Pinpoint the cell where the given text exists, returning its (x, y) midpoint coordinate. 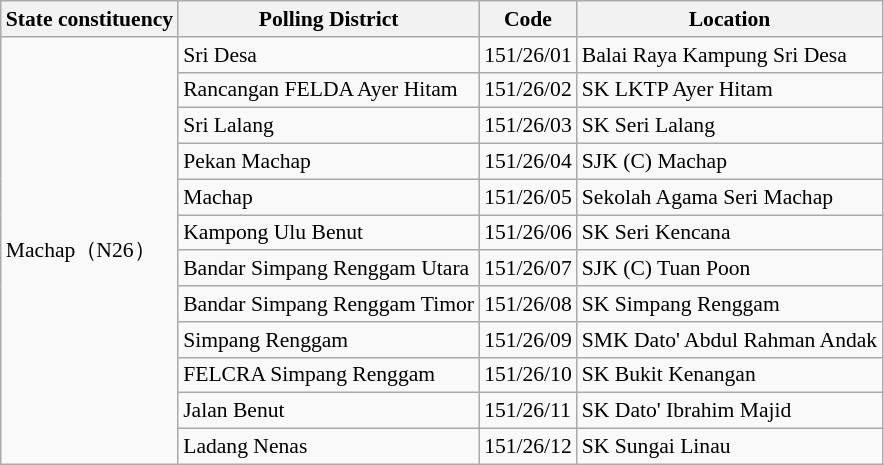
Location (730, 19)
151/26/05 (528, 197)
SJK (C) Machap (730, 162)
Bandar Simpang Renggam Timor (328, 304)
151/26/04 (528, 162)
151/26/11 (528, 411)
151/26/07 (528, 269)
Sekolah Agama Seri Machap (730, 197)
SK LKTP Ayer Hitam (730, 90)
151/26/10 (528, 375)
SK Seri Lalang (730, 126)
Balai Raya Kampung Sri Desa (730, 55)
SK Sungai Linau (730, 447)
Polling District (328, 19)
151/26/08 (528, 304)
Sri Desa (328, 55)
151/26/02 (528, 90)
FELCRA Simpang Renggam (328, 375)
151/26/01 (528, 55)
Rancangan FELDA Ayer Hitam (328, 90)
151/26/12 (528, 447)
SK Bukit Kenangan (730, 375)
SK Dato' Ibrahim Majid (730, 411)
SK Seri Kencana (730, 233)
Machap（N26） (90, 251)
Machap (328, 197)
Ladang Nenas (328, 447)
Jalan Benut (328, 411)
Code (528, 19)
151/26/03 (528, 126)
SK Simpang Renggam (730, 304)
151/26/09 (528, 340)
Sri Lalang (328, 126)
Pekan Machap (328, 162)
State constituency (90, 19)
151/26/06 (528, 233)
Kampong Ulu Benut (328, 233)
Bandar Simpang Renggam Utara (328, 269)
Simpang Renggam (328, 340)
SJK (C) Tuan Poon (730, 269)
SMK Dato' Abdul Rahman Andak (730, 340)
